Extract the (X, Y) coordinate from the center of the cell holding the provided text.  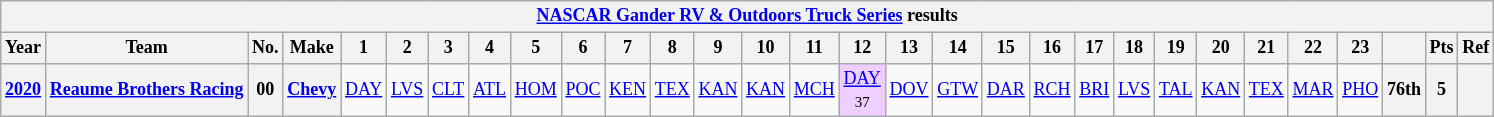
76th (1404, 90)
Chevy (312, 90)
RCH (1052, 90)
DAY (364, 90)
BRI (1094, 90)
14 (958, 48)
GTW (958, 90)
KEN (628, 90)
NASCAR Gander RV & Outdoors Truck Series results (748, 16)
Ref (1476, 48)
Year (24, 48)
21 (1267, 48)
No. (266, 48)
13 (909, 48)
20 (1221, 48)
7 (628, 48)
1 (364, 48)
TAL (1176, 90)
Reaume Brothers Racing (146, 90)
Team (146, 48)
Make (312, 48)
23 (1360, 48)
9 (718, 48)
MCH (814, 90)
ATL (490, 90)
PHO (1360, 90)
11 (814, 48)
CLT (448, 90)
10 (766, 48)
00 (266, 90)
DOV (909, 90)
19 (1176, 48)
DAY37 (862, 90)
2 (408, 48)
HOM (536, 90)
12 (862, 48)
18 (1134, 48)
8 (672, 48)
15 (1006, 48)
3 (448, 48)
Pts (1442, 48)
6 (583, 48)
POC (583, 90)
4 (490, 48)
16 (1052, 48)
17 (1094, 48)
22 (1313, 48)
DAR (1006, 90)
2020 (24, 90)
MAR (1313, 90)
